Return [X, Y] of the center of cell containing provided text 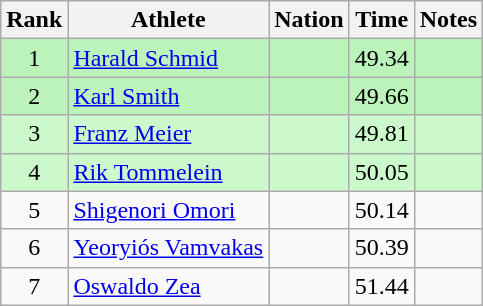
49.34 [382, 58]
Franz Meier [168, 134]
Athlete [168, 20]
Oswaldo Zea [168, 286]
49.81 [382, 134]
49.66 [382, 96]
50.39 [382, 248]
51.44 [382, 286]
3 [34, 134]
50.14 [382, 210]
Harald Schmid [168, 58]
Yeoryiós Vamvakas [168, 248]
Notes [448, 20]
Shigenori Omori [168, 210]
2 [34, 96]
Karl Smith [168, 96]
5 [34, 210]
Rank [34, 20]
7 [34, 286]
6 [34, 248]
1 [34, 58]
Rik Tommelein [168, 172]
4 [34, 172]
Time [382, 20]
50.05 [382, 172]
Nation [309, 20]
